Extract the [x, y] coordinate from the center of the cell holding the provided text.  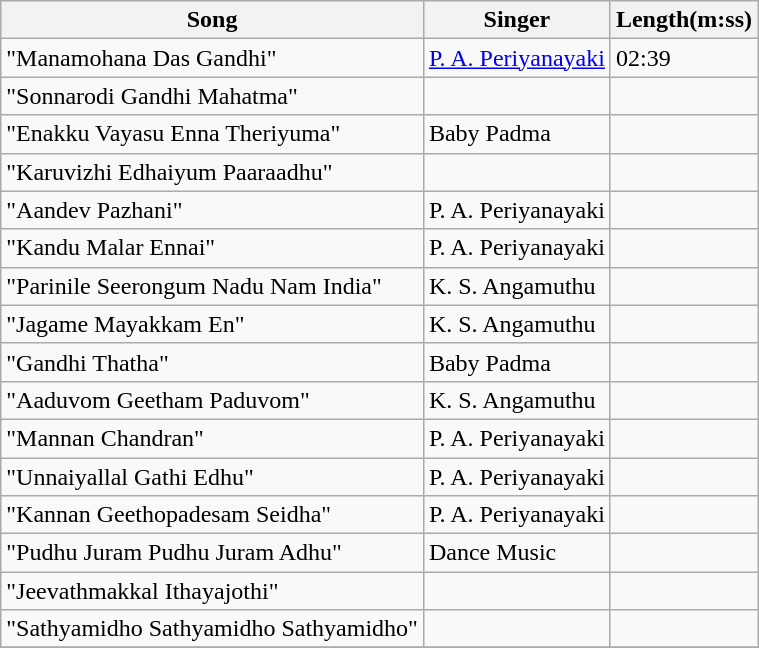
"Kandu Malar Ennai" [212, 248]
Dance Music [516, 553]
"Jeevathmakkal Ithayajothi" [212, 591]
Singer [516, 20]
"Karuvizhi Edhaiyum Paaraadhu" [212, 172]
"Sathyamidho Sathyamidho Sathyamidho" [212, 629]
"Manamohana Das Gandhi" [212, 58]
"Gandhi Thatha" [212, 362]
"Jagame Mayakkam En" [212, 324]
"Sonnarodi Gandhi Mahatma" [212, 96]
"Mannan Chandran" [212, 438]
"Pudhu Juram Pudhu Juram Adhu" [212, 553]
"Aaduvom Geetham Paduvom" [212, 400]
02:39 [684, 58]
"Kannan Geethopadesam Seidha" [212, 515]
Song [212, 20]
Length(m:ss) [684, 20]
"Enakku Vayasu Enna Theriyuma" [212, 134]
"Unnaiyallal Gathi Edhu" [212, 477]
"Aandev Pazhani" [212, 210]
"Parinile Seerongum Nadu Nam India" [212, 286]
